Capture the cell that displays the provided text and extract its [x, y] central coordinate. 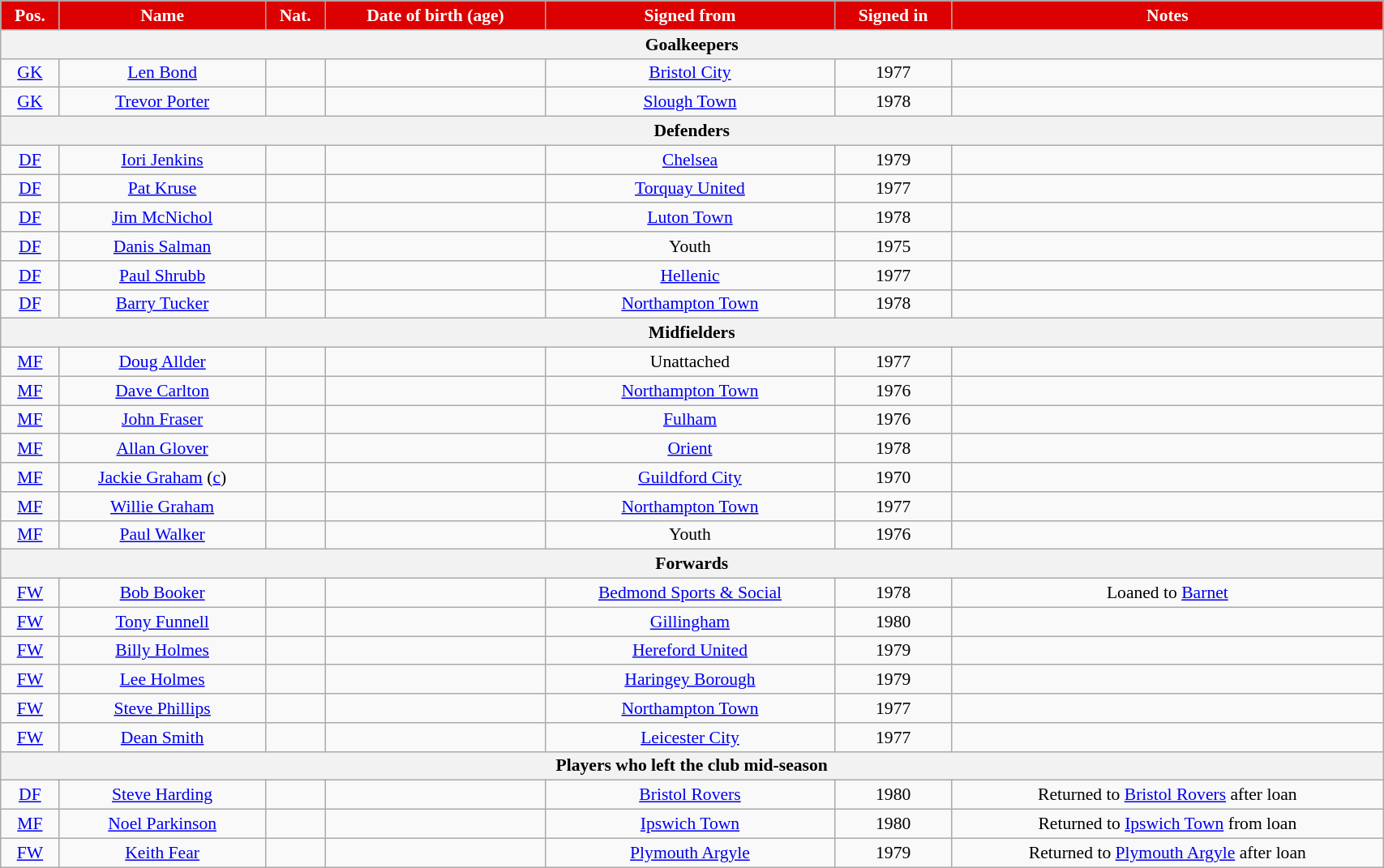
Signed from [691, 15]
Tony Funnell [162, 622]
Dean Smith [162, 738]
Orient [691, 449]
Players who left the club mid-season [692, 766]
Ipswich Town [691, 824]
Date of birth (age) [435, 15]
Barry Tucker [162, 304]
Bob Booker [162, 593]
Lee Holmes [162, 680]
Returned to Ipswich Town from loan [1168, 824]
1975 [893, 246]
Steve Phillips [162, 708]
Torquay United [691, 189]
Iori Jenkins [162, 160]
Leicester City [691, 738]
1970 [893, 477]
Pos. [30, 15]
Trevor Porter [162, 102]
Allan Glover [162, 449]
Doug Allder [162, 362]
Willie Graham [162, 507]
Unattached [691, 362]
Jim McNichol [162, 218]
Gillingham [691, 622]
Slough Town [691, 102]
John Fraser [162, 420]
Luton Town [691, 218]
Defenders [692, 131]
Dave Carlton [162, 391]
Bedmond Sports & Social [691, 593]
Signed in [893, 15]
Forwards [692, 564]
Guildford City [691, 477]
Billy Holmes [162, 651]
Bristol City [691, 73]
Returned to Bristol Rovers after loan [1168, 795]
Bristol Rovers [691, 795]
Noel Parkinson [162, 824]
Goalkeepers [692, 45]
Midfielders [692, 333]
Hereford United [691, 651]
Nat. [295, 15]
Plymouth Argyle [691, 853]
Len Bond [162, 73]
Paul Walker [162, 535]
Jackie Graham (c) [162, 477]
Pat Kruse [162, 189]
Hellenic [691, 276]
Returned to Plymouth Argyle after loan [1168, 853]
Chelsea [691, 160]
Name [162, 15]
Keith Fear [162, 853]
Fulham [691, 420]
Notes [1168, 15]
Paul Shrubb [162, 276]
Loaned to Barnet [1168, 593]
Danis Salman [162, 246]
Steve Harding [162, 795]
Haringey Borough [691, 680]
